Pinpoint the cell where the given text exists, returning its (X, Y) midpoint coordinate. 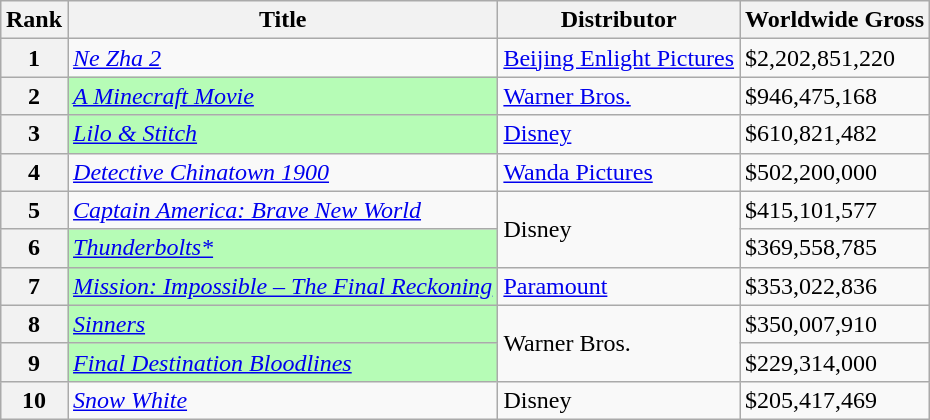
$229,314,000 (835, 362)
5 (34, 210)
$205,417,469 (835, 400)
A Minecraft Movie (283, 96)
$353,022,836 (835, 286)
1 (34, 58)
Captain America: Brave New World (283, 210)
Ne Zha 2 (283, 58)
2 (34, 96)
$610,821,482 (835, 134)
$369,558,785 (835, 248)
Paramount (619, 286)
Snow White (283, 400)
7 (34, 286)
Rank (34, 20)
8 (34, 324)
$350,007,910 (835, 324)
Distributor (619, 20)
Wanda Pictures (619, 172)
Detective Chinatown 1900 (283, 172)
Final Destination Bloodlines (283, 362)
$2,202,851,220 (835, 58)
$946,475,168 (835, 96)
$502,200,000 (835, 172)
Worldwide Gross (835, 20)
Lilo & Stitch (283, 134)
4 (34, 172)
10 (34, 400)
Mission: Impossible – The Final Reckoning (283, 286)
Title (283, 20)
$415,101,577 (835, 210)
Beijing Enlight Pictures (619, 58)
3 (34, 134)
Thunderbolts* (283, 248)
Sinners (283, 324)
6 (34, 248)
9 (34, 362)
